Return the (X, Y) coordinate for the center point of the cell that contains the specified text.  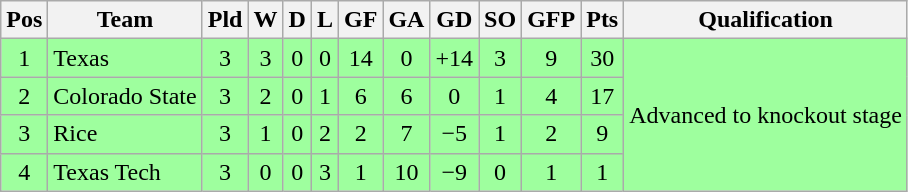
Qualification (766, 20)
14 (360, 58)
GD (454, 20)
−5 (454, 134)
7 (406, 134)
L (324, 20)
Pld (225, 20)
Colorado State (125, 96)
10 (406, 172)
Texas Tech (125, 172)
+14 (454, 58)
Team (125, 20)
D (297, 20)
SO (500, 20)
Texas (125, 58)
Rice (125, 134)
GF (360, 20)
Pts (602, 20)
17 (602, 96)
Advanced to knockout stage (766, 115)
W (266, 20)
−9 (454, 172)
Pos (24, 20)
GFP (552, 20)
GA (406, 20)
30 (602, 58)
